Return the (X, Y) coordinate for the center point of the cell that contains the specified text.  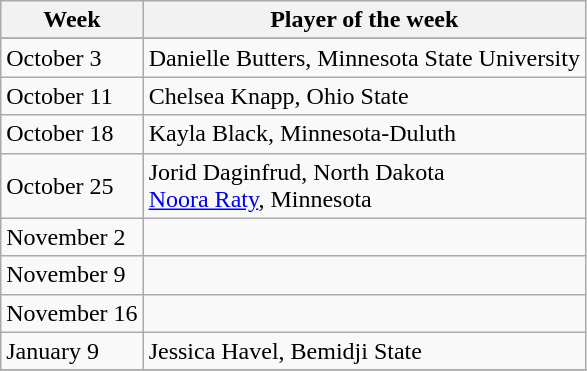
January 9 (72, 351)
Chelsea Knapp, Ohio State (364, 96)
October 25 (72, 186)
Jorid Daginfrud, North DakotaNoora Raty, Minnesota (364, 186)
Kayla Black, Minnesota-Duluth (364, 134)
November 16 (72, 313)
Jessica Havel, Bemidji State (364, 351)
Week (72, 20)
November 2 (72, 237)
Danielle Butters, Minnesota State University (364, 58)
November 9 (72, 275)
October 18 (72, 134)
October 11 (72, 96)
October 3 (72, 58)
Player of the week (364, 20)
